Provide the [X, Y] coordinate of the cell's center where the given text is located.  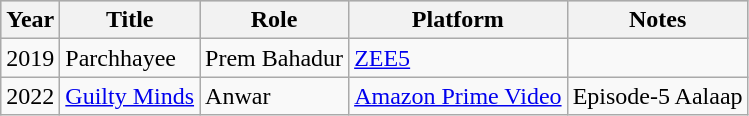
Anwar [274, 96]
Episode-5 Aalaap [658, 96]
ZEE5 [458, 58]
Platform [458, 20]
Amazon Prime Video [458, 96]
2022 [30, 96]
Guilty Minds [130, 96]
Year [30, 20]
Parchhayee [130, 58]
2019 [30, 58]
Title [130, 20]
Prem Bahadur [274, 58]
Role [274, 20]
Notes [658, 20]
